Return (X, Y) of the center of cell containing provided text 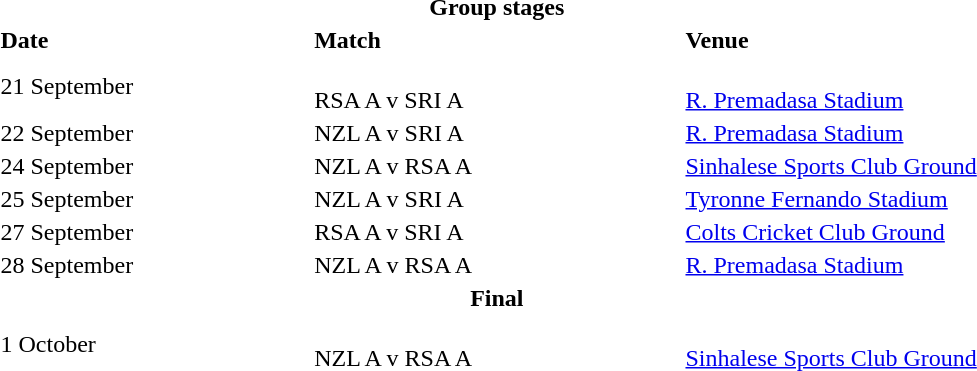
Final (497, 298)
Match (497, 40)
